Find where the given text appears and provide that cell's center as [X, Y] coordinate. 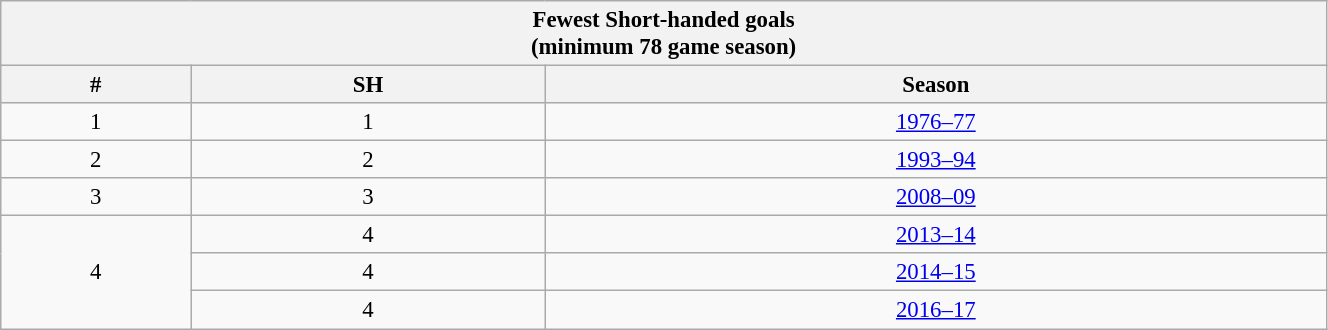
2016–17 [936, 310]
SH [368, 85]
2008–09 [936, 197]
2014–15 [936, 273]
2013–14 [936, 235]
1976–77 [936, 122]
# [96, 85]
1993–94 [936, 160]
Season [936, 85]
Fewest Short-handed goals(minimum 78 game season) [664, 34]
